Provide the [X, Y] coordinate of the cell's center where the given text is located.  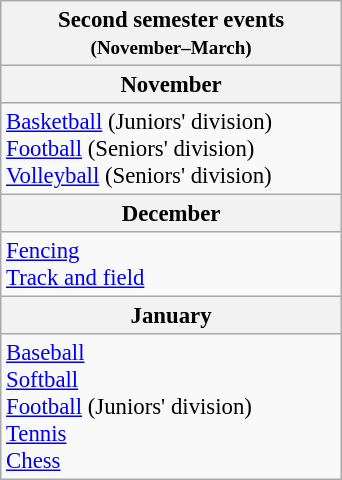
Second semester events(November–March) [172, 34]
December [172, 214]
Baseball Softball Football (Juniors' division) Tennis Chess [172, 407]
January [172, 316]
November [172, 85]
Basketball (Juniors' division) Football (Seniors' division) Volleyball (Seniors' division) [172, 149]
Fencing Track and field [172, 264]
